Find where the given text appears and provide that cell's center as (x, y) coordinate. 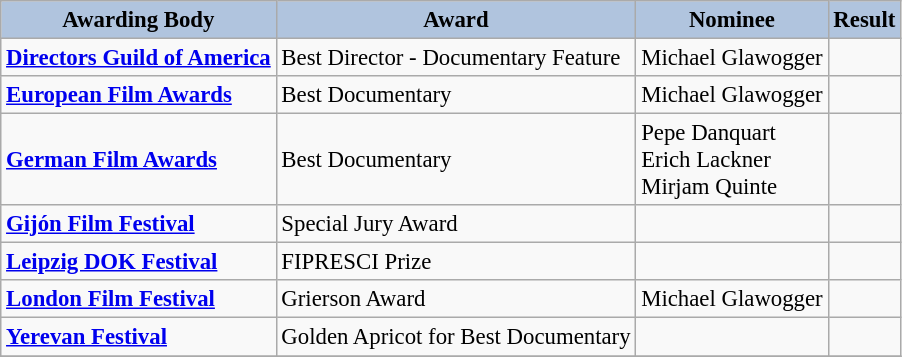
Leipzig DOK Festival (138, 262)
Nominee (732, 20)
Golden Apricot for Best Documentary (456, 337)
Gijón Film Festival (138, 224)
FIPRESCI Prize (456, 262)
London Film Festival (138, 299)
Special Jury Award (456, 224)
Best Director - Documentary Feature (456, 58)
German Film Awards (138, 160)
Result (864, 20)
Awarding Body (138, 20)
Directors Guild of America (138, 58)
Grierson Award (456, 299)
Pepe DanquartErich LacknerMirjam Quinte (732, 160)
European Film Awards (138, 95)
Yerevan Festival (138, 337)
Award (456, 20)
